Find where the given text appears and provide that cell's center as [X, Y] coordinate. 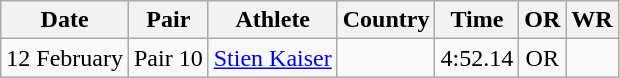
12 February [65, 58]
Country [386, 20]
Stien Kaiser [272, 58]
Time [477, 20]
Athlete [272, 20]
4:52.14 [477, 58]
WR [592, 20]
Pair [168, 20]
Date [65, 20]
Pair 10 [168, 58]
